Capture the cell that displays the provided text and extract its (X, Y) central coordinate. 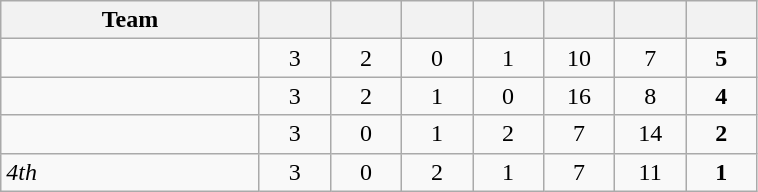
14 (650, 134)
11 (650, 172)
4th (130, 172)
Team (130, 20)
16 (580, 96)
8 (650, 96)
4 (722, 96)
10 (580, 58)
5 (722, 58)
